From the cell containing the given text, extract its center point as (x, y) coordinate. 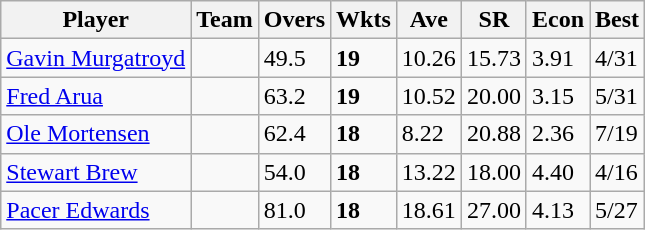
Pacer Edwards (96, 210)
5/31 (618, 96)
SR (494, 20)
81.0 (294, 210)
10.26 (428, 58)
4/16 (618, 172)
20.00 (494, 96)
27.00 (494, 210)
Econ (558, 20)
20.88 (494, 134)
15.73 (494, 58)
54.0 (294, 172)
63.2 (294, 96)
18.61 (428, 210)
4.13 (558, 210)
Ole Mortensen (96, 134)
7/19 (618, 134)
Player (96, 20)
3.91 (558, 58)
18.00 (494, 172)
62.4 (294, 134)
4.40 (558, 172)
Ave (428, 20)
Gavin Murgatroyd (96, 58)
5/27 (618, 210)
10.52 (428, 96)
Stewart Brew (96, 172)
3.15 (558, 96)
4/31 (618, 58)
Wkts (364, 20)
13.22 (428, 172)
Overs (294, 20)
2.36 (558, 134)
8.22 (428, 134)
Team (225, 20)
Fred Arua (96, 96)
Best (618, 20)
49.5 (294, 58)
